Extract the (X, Y) coordinate from the center of the cell holding the provided text.  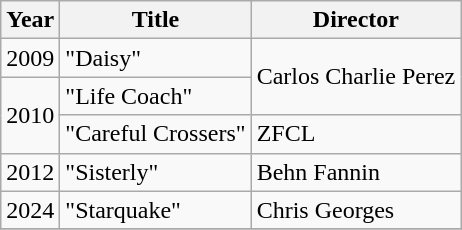
ZFCL (356, 134)
"Starquake" (156, 210)
"Careful Crossers" (156, 134)
2012 (30, 172)
2009 (30, 58)
Chris Georges (356, 210)
"Life Coach" (156, 96)
"Sisterly" (156, 172)
Title (156, 20)
2024 (30, 210)
Carlos Charlie Perez (356, 77)
"Daisy" (156, 58)
Director (356, 20)
2010 (30, 115)
Behn Fannin (356, 172)
Year (30, 20)
